Determine the (X, Y) coordinate at the center of the cell enclosing the given text.  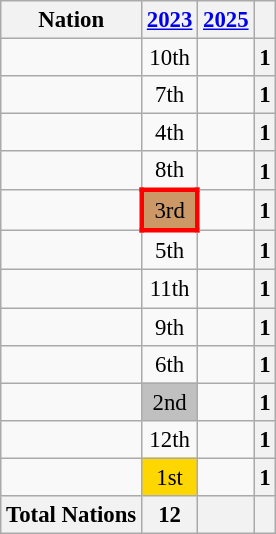
5th (170, 250)
12th (170, 439)
Total Nations (72, 515)
8th (170, 170)
2023 (170, 20)
2nd (170, 402)
7th (170, 95)
10th (170, 58)
11th (170, 289)
Nation (72, 20)
1st (170, 477)
9th (170, 327)
6th (170, 364)
3rd (170, 210)
2025 (226, 20)
12 (170, 515)
4th (170, 133)
